Provide the (x, y) coordinate of the cell's center where the given text is located.  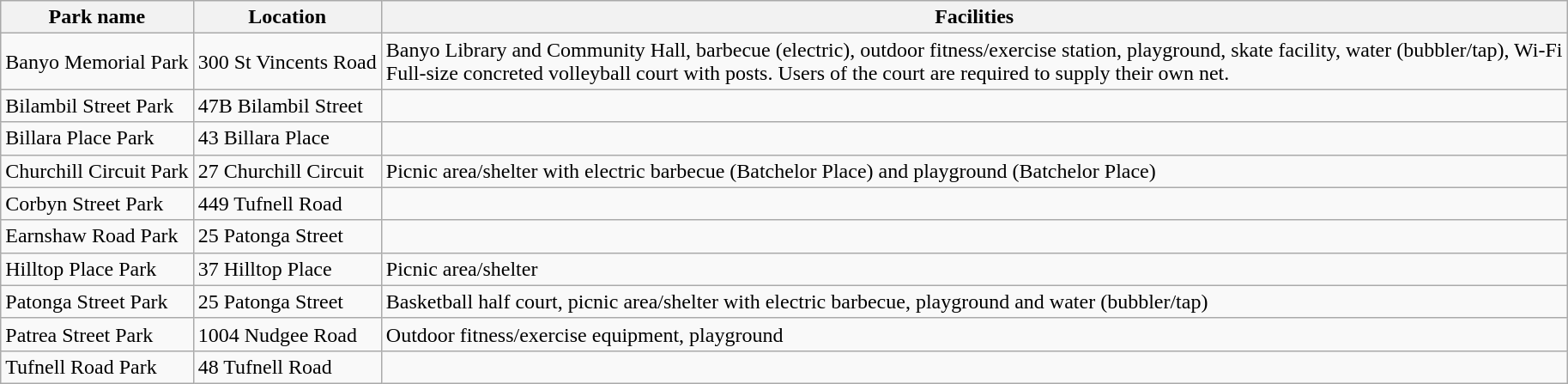
Churchill Circuit Park (97, 171)
Location (287, 17)
Facilities (974, 17)
Bilambil Street Park (97, 106)
Patrea Street Park (97, 334)
Corbyn Street Park (97, 204)
449 Tufnell Road (287, 204)
27 Churchill Circuit (287, 171)
Patonga Street Park (97, 302)
1004 Nudgee Road (287, 334)
Picnic area/shelter (974, 269)
Earnshaw Road Park (97, 236)
300 St Vincents Road (287, 62)
Billara Place Park (97, 138)
Outdoor fitness/exercise equipment, playground (974, 334)
43 Billara Place (287, 138)
Basketball half court, picnic area/shelter with electric barbecue, playground and water (bubbler/tap) (974, 302)
Hilltop Place Park (97, 269)
Banyo Memorial Park (97, 62)
Picnic area/shelter with electric barbecue (Batchelor Place) and playground (Batchelor Place) (974, 171)
Tufnell Road Park (97, 367)
Park name (97, 17)
47B Bilambil Street (287, 106)
48 Tufnell Road (287, 367)
37 Hilltop Place (287, 269)
